Pinpoint the cell where the given text exists, returning its [X, Y] midpoint coordinate. 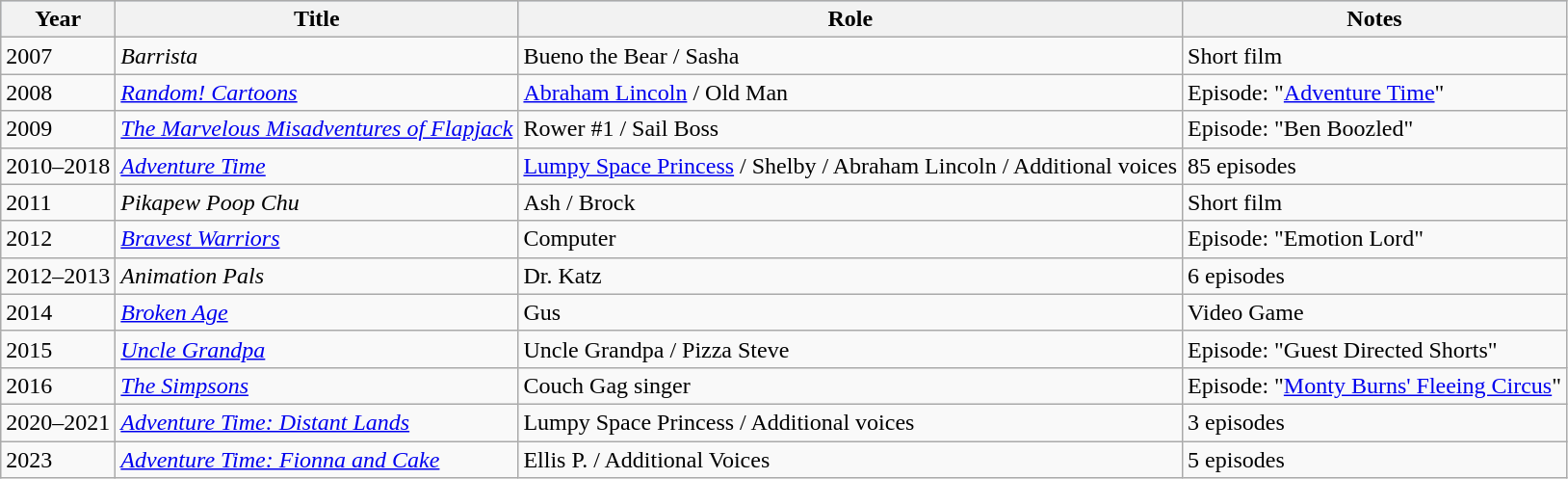
Broken Age [317, 312]
Rower #1 / Sail Boss [850, 129]
6 episodes [1375, 276]
Abraham Lincoln / Old Man [850, 93]
Random! Cartoons [317, 93]
Ellis P. / Additional Voices [850, 460]
Gus [850, 312]
2023 [58, 460]
The Marvelous Misadventures of Flapjack [317, 129]
5 episodes [1375, 460]
2010–2018 [58, 166]
2016 [58, 386]
2015 [58, 349]
Episode: "Adventure Time" [1375, 93]
Episode: "Ben Boozled" [1375, 129]
Uncle Grandpa [317, 349]
Role [850, 19]
Couch Gag singer [850, 386]
Barrista [317, 56]
Adventure Time [317, 166]
2012 [58, 239]
Pikapew Poop Chu [317, 202]
Episode: "Guest Directed Shorts" [1375, 349]
2020–2021 [58, 422]
Year [58, 19]
2007 [58, 56]
2009 [58, 129]
Dr. Katz [850, 276]
Lumpy Space Princess / Additional voices [850, 422]
Computer [850, 239]
2012–2013 [58, 276]
2011 [58, 202]
Episode: "Emotion Lord" [1375, 239]
Uncle Grandpa / Pizza Steve [850, 349]
Episode: "Monty Burns' Fleeing Circus" [1375, 386]
Animation Pals [317, 276]
3 episodes [1375, 422]
85 episodes [1375, 166]
2014 [58, 312]
2008 [58, 93]
Video Game [1375, 312]
Notes [1375, 19]
The Simpsons [317, 386]
Bravest Warriors [317, 239]
Adventure Time: Fionna and Cake [317, 460]
Lumpy Space Princess / Shelby / Abraham Lincoln / Additional voices [850, 166]
Bueno the Bear / Sasha [850, 56]
Adventure Time: Distant Lands [317, 422]
Ash / Brock [850, 202]
Title [317, 19]
